Provide the (x, y) coordinate of the cell's center where the given text is located.  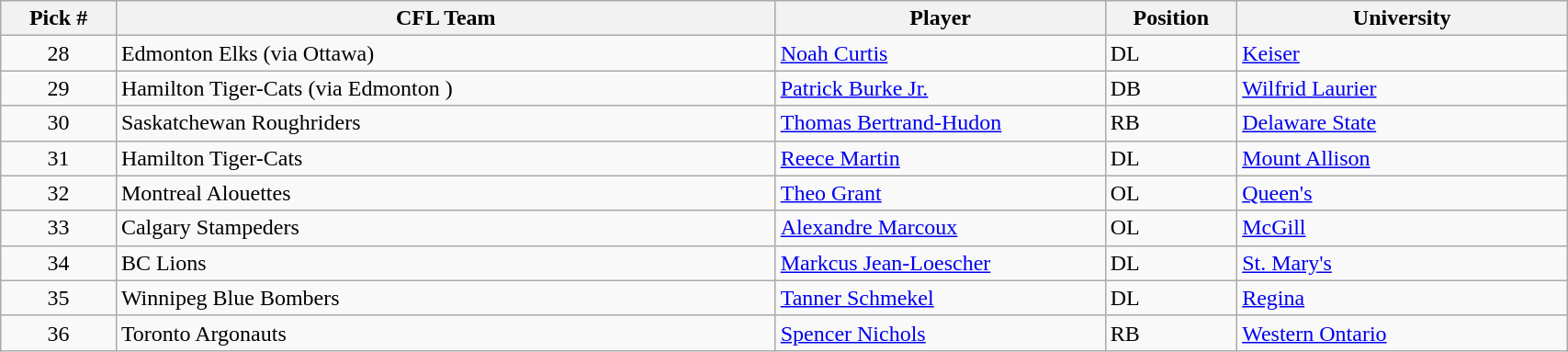
Patrick Burke Jr. (941, 88)
Alexandre Marcoux (941, 228)
35 (59, 298)
Hamilton Tiger-Cats (446, 158)
Calgary Stampeders (446, 228)
Montreal Alouettes (446, 193)
Markcus Jean-Loescher (941, 263)
Player (941, 18)
Pick # (59, 18)
CFL Team (446, 18)
Saskatchewan Roughriders (446, 123)
Noah Curtis (941, 53)
Regina (1402, 298)
36 (59, 333)
University (1402, 18)
BC Lions (446, 263)
Delaware State (1402, 123)
34 (59, 263)
Edmonton Elks (via Ottawa) (446, 53)
Thomas Bertrand-Hudon (941, 123)
McGill (1402, 228)
Mount Allison (1402, 158)
Queen's (1402, 193)
Spencer Nichols (941, 333)
Keiser (1402, 53)
Tanner Schmekel (941, 298)
DB (1171, 88)
Hamilton Tiger-Cats (via Edmonton ) (446, 88)
Western Ontario (1402, 333)
28 (59, 53)
Wilfrid Laurier (1402, 88)
Winnipeg Blue Bombers (446, 298)
32 (59, 193)
Toronto Argonauts (446, 333)
33 (59, 228)
Theo Grant (941, 193)
30 (59, 123)
St. Mary's (1402, 263)
31 (59, 158)
Reece Martin (941, 158)
29 (59, 88)
Position (1171, 18)
